Output the [x, y] coordinate of the center of the cell containing the given text.  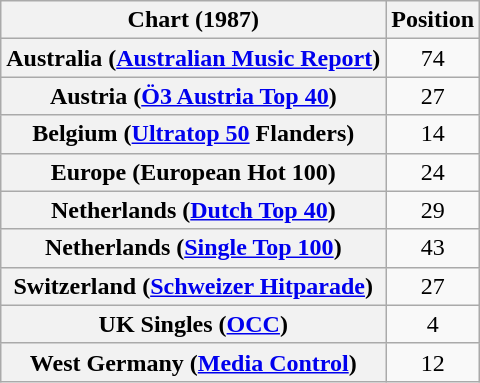
29 [433, 210]
24 [433, 172]
UK Singles (OCC) [194, 324]
74 [433, 58]
14 [433, 134]
West Germany (Media Control) [194, 362]
Netherlands (Single Top 100) [194, 248]
Europe (European Hot 100) [194, 172]
Position [433, 20]
Belgium (Ultratop 50 Flanders) [194, 134]
12 [433, 362]
Chart (1987) [194, 20]
Netherlands (Dutch Top 40) [194, 210]
Switzerland (Schweizer Hitparade) [194, 286]
Austria (Ö3 Austria Top 40) [194, 96]
4 [433, 324]
43 [433, 248]
Australia (Australian Music Report) [194, 58]
